Return [X, Y] of the center of cell containing provided text 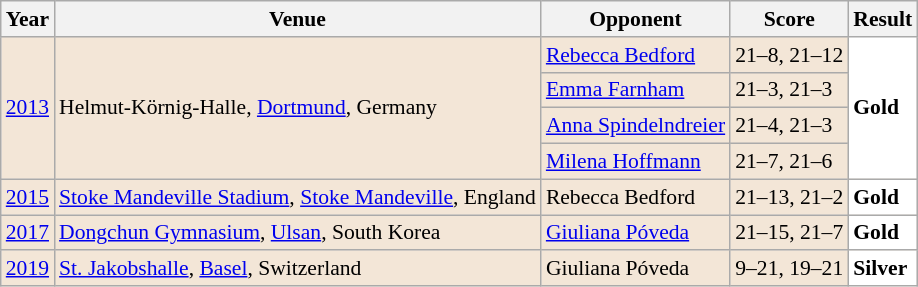
2017 [28, 233]
Silver [882, 269]
21–4, 21–3 [789, 126]
21–15, 21–7 [789, 233]
Year [28, 19]
21–8, 21–12 [789, 55]
St. Jakobshalle, Basel, Switzerland [298, 269]
21–7, 21–6 [789, 162]
Opponent [636, 19]
2013 [28, 108]
Score [789, 19]
Milena Hoffmann [636, 162]
2015 [28, 197]
21–13, 21–2 [789, 197]
Venue [298, 19]
Stoke Mandeville Stadium, Stoke Mandeville, England [298, 197]
Emma Farnham [636, 90]
21–3, 21–3 [789, 90]
Dongchun Gymnasium, Ulsan, South Korea [298, 233]
Result [882, 19]
Helmut-Körnig-Halle, Dortmund, Germany [298, 108]
2019 [28, 269]
9–21, 19–21 [789, 269]
Anna Spindelndreier [636, 126]
